Output the (x, y) coordinate of the center of the cell containing the given text.  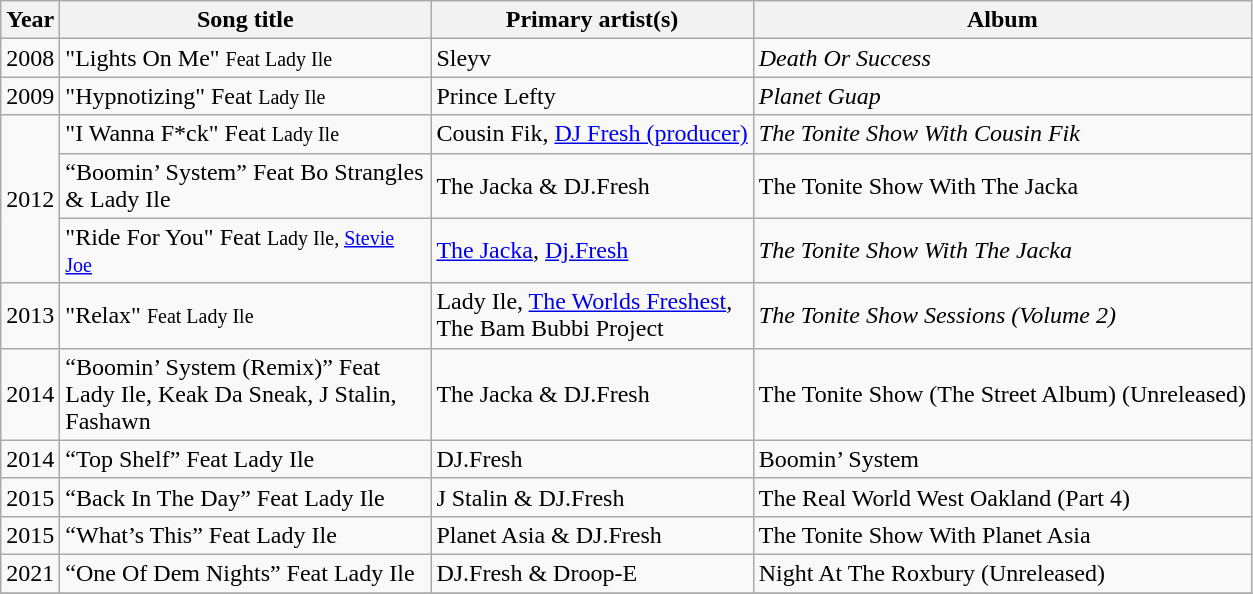
“Back In The Day” Feat Lady Ile (246, 497)
Death Or Success (1002, 58)
The Tonite Show With Planet Asia (1002, 535)
Boomin’ System (1002, 459)
Night At The Roxbury (Unreleased) (1002, 573)
“Boomin’ System (Remix)” Feat Lady Ile, Keak Da Sneak, J Stalin, Fashawn (246, 394)
Lady Ile, The Worlds Freshest,The Bam Bubbi Project (592, 316)
2021 (30, 573)
Song title (246, 20)
2012 (30, 199)
“What’s This” Feat Lady Ile (246, 535)
J Stalin & DJ.Fresh (592, 497)
The Tonite Show (The Street Album) (Unreleased) (1002, 394)
"Lights On Me" Feat Lady Ile (246, 58)
DJ.Fresh & Droop-E (592, 573)
Cousin Fik, DJ Fresh (producer) (592, 134)
The Jacka, Dj.Fresh (592, 250)
The Tonite Show With Cousin Fik (1002, 134)
Planet Asia & DJ.Fresh (592, 535)
DJ.Fresh (592, 459)
Primary artist(s) (592, 20)
"I Wanna F*ck" Feat Lady Ile (246, 134)
“Boomin’ System” Feat Bo Strangles & Lady Ile (246, 186)
Year (30, 20)
The Tonite Show Sessions (Volume 2) (1002, 316)
2013 (30, 316)
2009 (30, 96)
2008 (30, 58)
“Top Shelf” Feat Lady Ile (246, 459)
Prince Lefty (592, 96)
Planet Guap (1002, 96)
“One Of Dem Nights” Feat Lady Ile (246, 573)
Sleyv (592, 58)
"Ride For You" Feat Lady Ile, Stevie Joe (246, 250)
The Real World West Oakland (Part 4) (1002, 497)
Album (1002, 20)
"Hypnotizing" Feat Lady Ile (246, 96)
"Relax" Feat Lady Ile (246, 316)
